Return [x, y] of the center of cell containing provided text 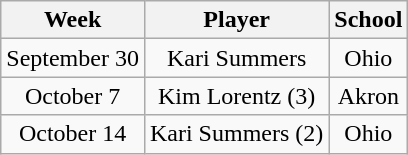
October 7 [73, 96]
Player [236, 20]
October 14 [73, 134]
Kim Lorentz (3) [236, 96]
Kari Summers (2) [236, 134]
School [368, 20]
Kari Summers [236, 58]
Akron [368, 96]
September 30 [73, 58]
Week [73, 20]
